Locate the cell with the specified text and output its [x, y] center coordinate. 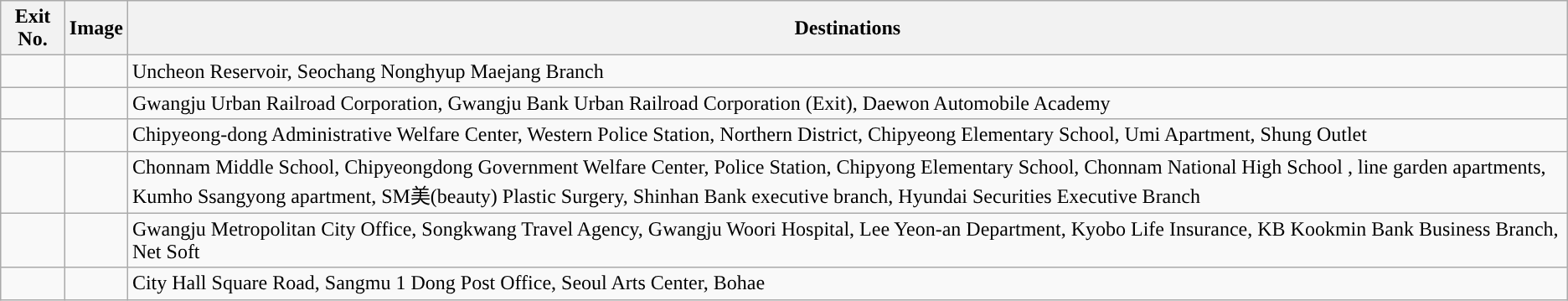
Exit No. [34, 29]
Uncheon Reservoir, Seochang Nonghyup Maejang Branch [848, 71]
Chipyeong-dong Administrative Welfare Center, Western Police Station, Northern District, Chipyeong Elementary School, Umi Apartment, Shung Outlet [848, 135]
Gwangju Urban Railroad Corporation, Gwangju Bank Urban Railroad Corporation (Exit), Daewon Automobile Academy [848, 103]
Image [95, 29]
City Hall Square Road, Sangmu 1 Dong Post Office, Seoul Arts Center, Bohae [848, 283]
Destinations [848, 29]
